Find where the given text appears and provide that cell's center as (x, y) coordinate. 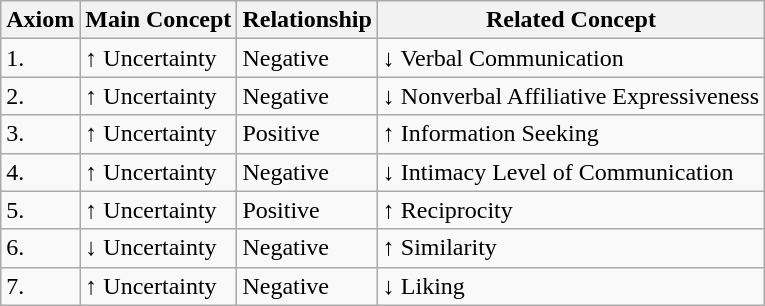
↓ Uncertainty (158, 248)
↑ Similarity (570, 248)
4. (40, 172)
Axiom (40, 20)
↑ Information Seeking (570, 134)
↓ Verbal Communication (570, 58)
Related Concept (570, 20)
2. (40, 96)
↑ Reciprocity (570, 210)
7. (40, 286)
5. (40, 210)
Main Concept (158, 20)
↓ Nonverbal Affiliative Expressiveness (570, 96)
Relationship (307, 20)
↓ Intimacy Level of Communication (570, 172)
3. (40, 134)
↓ Liking (570, 286)
1. (40, 58)
6. (40, 248)
